Scan for the cell matching the given text and deliver its [x, y] coordinate at center. 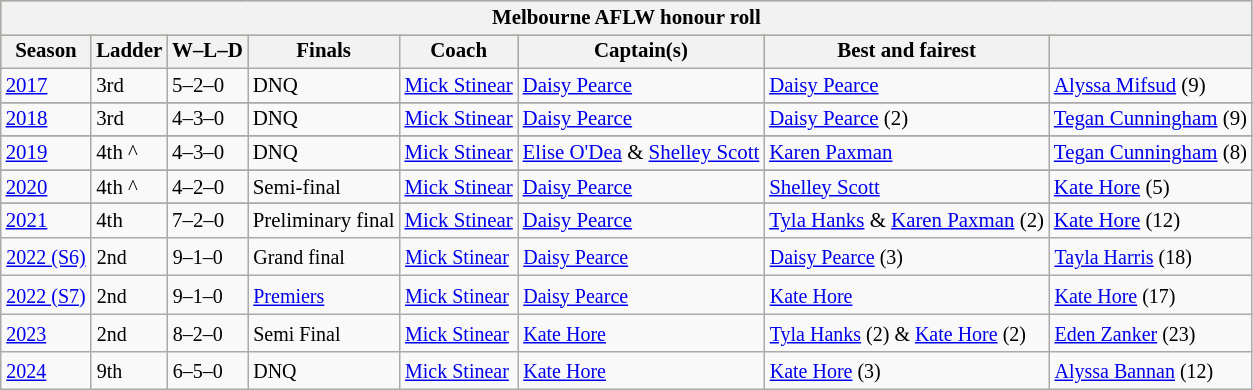
Premiers [324, 295]
5–2–0 [208, 85]
Tegan Cunningham (8) [1150, 153]
Grand final [324, 257]
2023 [46, 333]
2022 (S6) [46, 257]
Ladder [129, 52]
Kate Hore (17) [1150, 295]
Semi Final [324, 333]
Season [46, 52]
W–L–D [208, 52]
Kate Hore (12) [1150, 221]
Kate Hore (5) [1150, 187]
2021 [46, 221]
Coach [458, 52]
Tyla Hanks & Karen Paxman (2) [906, 221]
2019 [46, 153]
Tayla Harris (18) [1150, 257]
Tegan Cunningham (9) [1150, 119]
Daisy Pearce (3) [906, 257]
4–2–0 [208, 187]
7–2–0 [208, 221]
Finals [324, 52]
Kate Hore (3) [906, 371]
6–5–0 [208, 371]
Preliminary final [324, 221]
Alyssa Mifsud (9) [1150, 85]
Shelley Scott [906, 187]
Semi-final [324, 187]
2020 [46, 187]
Alyssa Bannan (12) [1150, 371]
Captain(s) [642, 52]
Daisy Pearce (2) [906, 119]
8–2–0 [208, 333]
9th [129, 371]
Best and fairest [906, 52]
2024 [46, 371]
2022 (S7) [46, 295]
2018 [46, 119]
2017 [46, 85]
Tyla Hanks (2) & Kate Hore (2) [906, 333]
Eden Zanker (23) [1150, 333]
Karen Paxman [906, 153]
Elise O'Dea & Shelley Scott [642, 153]
4th [129, 221]
Melbourne AFLW honour roll [626, 18]
